Identify which cell holds the provided text, then report its [x, y] central coordinate. 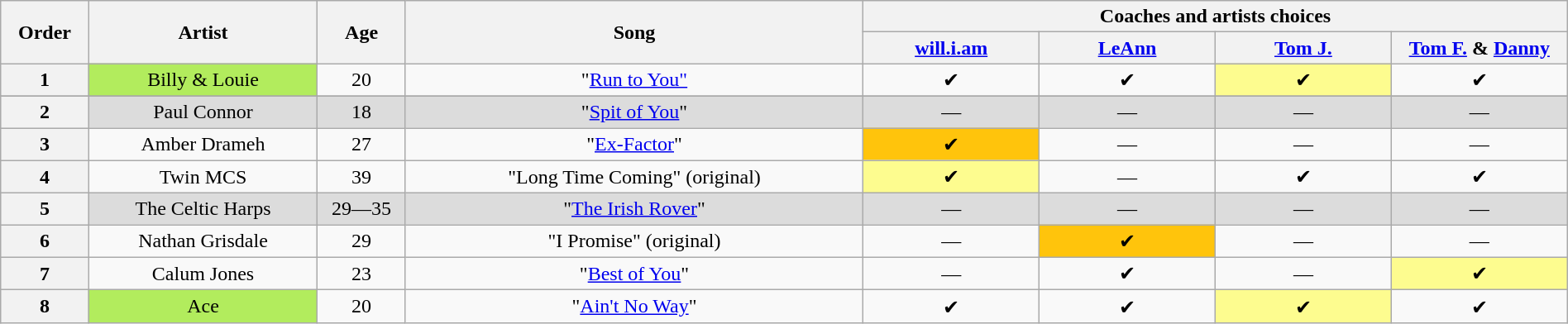
The Celtic Harps [203, 209]
"Ain't No Way" [633, 307]
39 [361, 177]
"Long Time Coming" (original) [633, 177]
1 [45, 80]
will.i.am [951, 48]
7 [45, 274]
29 [361, 241]
Ace [203, 307]
29—35 [361, 209]
6 [45, 241]
2 [45, 112]
"Ex-Factor" [633, 144]
18 [361, 112]
Tom J. [1303, 48]
"Run to You" [633, 80]
8 [45, 307]
Calum Jones [203, 274]
Nathan Grisdale [203, 241]
Paul Connor [203, 112]
Billy & Louie [203, 80]
Amber Drameh [203, 144]
LeAnn [1128, 48]
3 [45, 144]
"I Promise" (original) [633, 241]
"The Irish Rover" [633, 209]
4 [45, 177]
Song [633, 32]
5 [45, 209]
"Best of You" [633, 274]
"Spit of You" [633, 112]
Order [45, 32]
Tom F. & Danny [1479, 48]
Age [361, 32]
23 [361, 274]
Coaches and artists choices [1216, 17]
Twin MCS [203, 177]
27 [361, 144]
Artist [203, 32]
